Provide the (X, Y) coordinate of the cell's center where the given text is located.  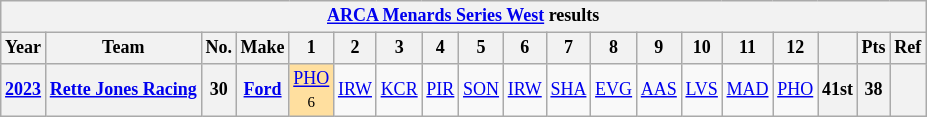
AAS (658, 90)
1 (312, 48)
Rette Jones Racing (123, 90)
10 (702, 48)
Year (24, 48)
5 (482, 48)
EVG (614, 90)
SHA (568, 90)
41st (838, 90)
9 (658, 48)
8 (614, 48)
12 (796, 48)
KCR (399, 90)
No. (218, 48)
11 (748, 48)
Ref (908, 48)
SON (482, 90)
Pts (874, 48)
4 (440, 48)
30 (218, 90)
2023 (24, 90)
PIR (440, 90)
38 (874, 90)
MAD (748, 90)
PHO (796, 90)
2 (356, 48)
Team (123, 48)
PHO6 (312, 90)
ARCA Menards Series West results (464, 16)
Ford (262, 90)
LVS (702, 90)
7 (568, 48)
Make (262, 48)
3 (399, 48)
6 (524, 48)
